Scan for the cell matching the given text and deliver its [X, Y] coordinate at center. 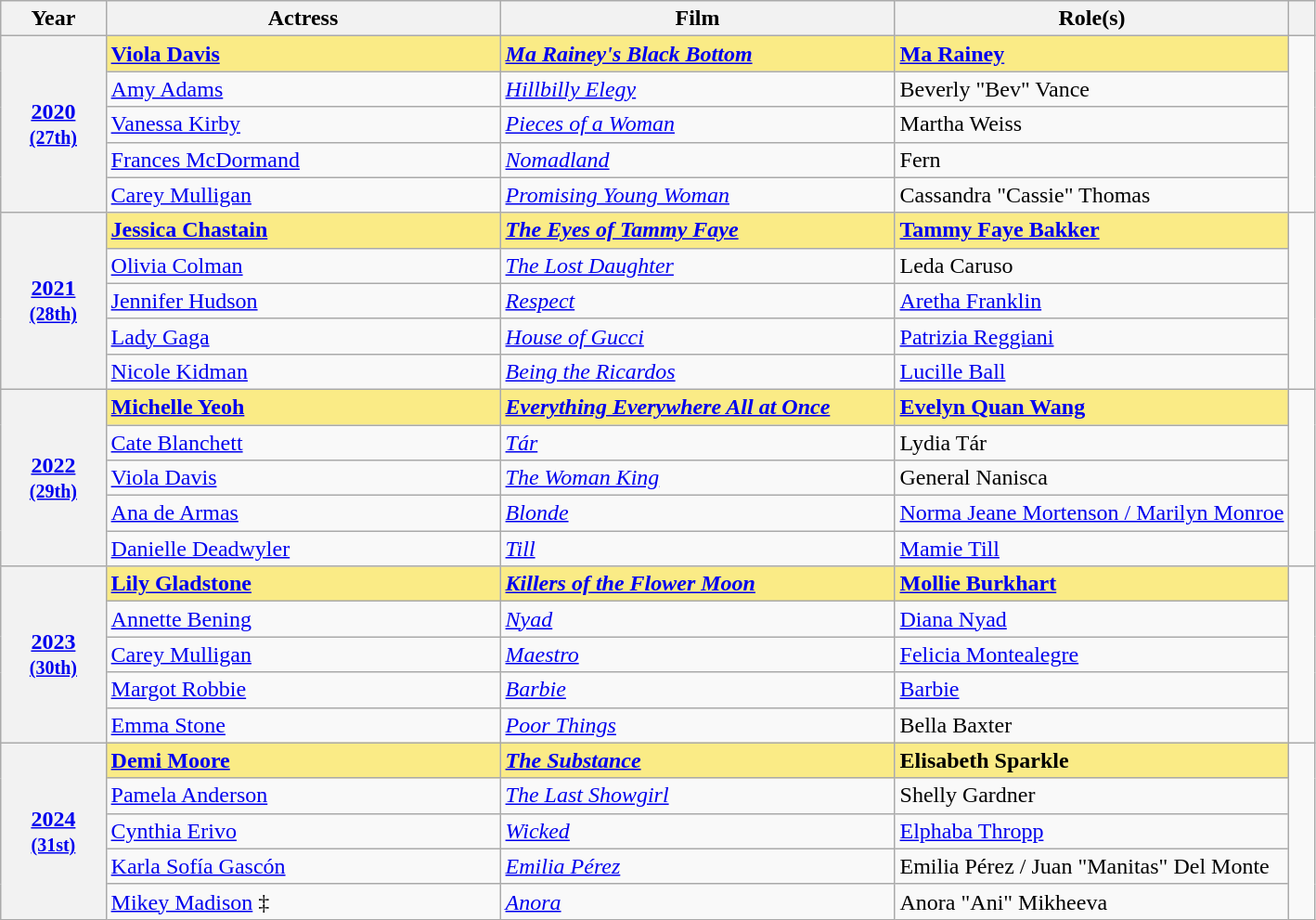
Nyad [698, 619]
Shelly Gardner [1091, 796]
2020(27th) [54, 124]
Ma Rainey's Black Bottom [698, 54]
Role(s) [1091, 19]
Lydia Tár [1091, 443]
Tár [698, 443]
Margot Robbie [303, 690]
Film [698, 19]
Evelyn Quan Wang [1091, 407]
Vanessa Kirby [303, 124]
Norma Jeane Mortenson / Marilyn Monroe [1091, 513]
The Woman King [698, 478]
Elphaba Thropp [1091, 831]
2024(31st) [54, 831]
The Substance [698, 760]
Michelle Yeoh [303, 407]
Poor Things [698, 725]
Danielle Deadwyler [303, 549]
2021(28th) [54, 301]
Cate Blanchett [303, 443]
Leda Caruso [1091, 266]
Felicia Montealegre [1091, 654]
Mikey Madison ‡ [303, 901]
Lady Gaga [303, 336]
Lily Gladstone [303, 584]
Being the Ricardos [698, 371]
Fern [1091, 160]
Karla Sofía Gascón [303, 866]
Maestro [698, 654]
Pieces of a Woman [698, 124]
Jennifer Hudson [303, 301]
Frances McDormand [303, 160]
Everything Everywhere All at Once [698, 407]
Aretha Franklin [1091, 301]
Emilia Pérez [698, 866]
Wicked [698, 831]
Elisabeth Sparkle [1091, 760]
Ana de Armas [303, 513]
House of Gucci [698, 336]
Killers of the Flower Moon [698, 584]
Till [698, 549]
Anora "Ani" Mikheeva [1091, 901]
Respect [698, 301]
Tammy Faye Bakker [1091, 230]
Nomadland [698, 160]
Cynthia Erivo [303, 831]
Mollie Burkhart [1091, 584]
Pamela Anderson [303, 796]
Anora [698, 901]
Amy Adams [303, 89]
Actress [303, 19]
2023(30th) [54, 654]
Ma Rainey [1091, 54]
Patrizia Reggiani [1091, 336]
Demi Moore [303, 760]
Beverly "Bev" Vance [1091, 89]
Promising Young Woman [698, 195]
2022(29th) [54, 477]
Nicole Kidman [303, 371]
Annette Bening [303, 619]
Jessica Chastain [303, 230]
The Eyes of Tammy Faye [698, 230]
Year [54, 19]
The Last Showgirl [698, 796]
Diana Nyad [1091, 619]
The Lost Daughter [698, 266]
Hillbilly Elegy [698, 89]
Lucille Ball [1091, 371]
Emilia Pérez / Juan "Manitas" Del Monte [1091, 866]
Mamie Till [1091, 549]
Bella Baxter [1091, 725]
Olivia Colman [303, 266]
Blonde [698, 513]
Emma Stone [303, 725]
General Nanisca [1091, 478]
Cassandra "Cassie" Thomas [1091, 195]
Martha Weiss [1091, 124]
